Search for the cell housing the specified text and yield its [X, Y] center coordinate. 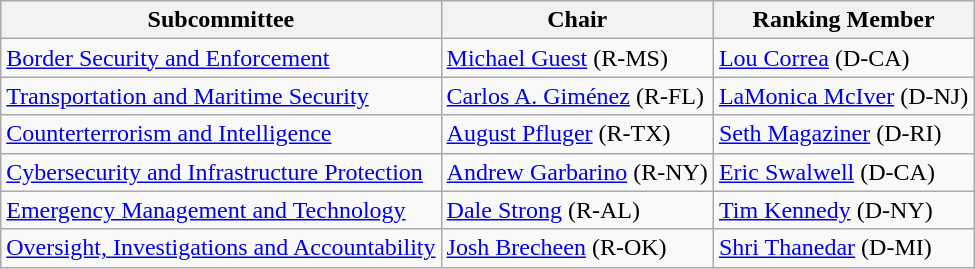
Dale Strong (R-AL) [577, 210]
Ranking Member [843, 20]
Michael Guest (R-MS) [577, 58]
Border Security and Enforcement [221, 58]
Oversight, Investigations and Accountability [221, 248]
Lou Correa (D-CA) [843, 58]
Transportation and Maritime Security [221, 96]
Tim Kennedy (D-NY) [843, 210]
Andrew Garbarino (R-NY) [577, 172]
Cybersecurity and Infrastructure Protection [221, 172]
LaMonica McIver (D-NJ) [843, 96]
Subcommittee [221, 20]
Josh Brecheen (R-OK) [577, 248]
August Pfluger (R-TX) [577, 134]
Shri Thanedar (D-MI) [843, 248]
Emergency Management and Technology [221, 210]
Carlos A. Giménez (R-FL) [577, 96]
Eric Swalwell (D-CA) [843, 172]
Counterterrorism and Intelligence [221, 134]
Seth Magaziner (D-RI) [843, 134]
Chair [577, 20]
